Locate the cell with the specified text and output its (x, y) center coordinate. 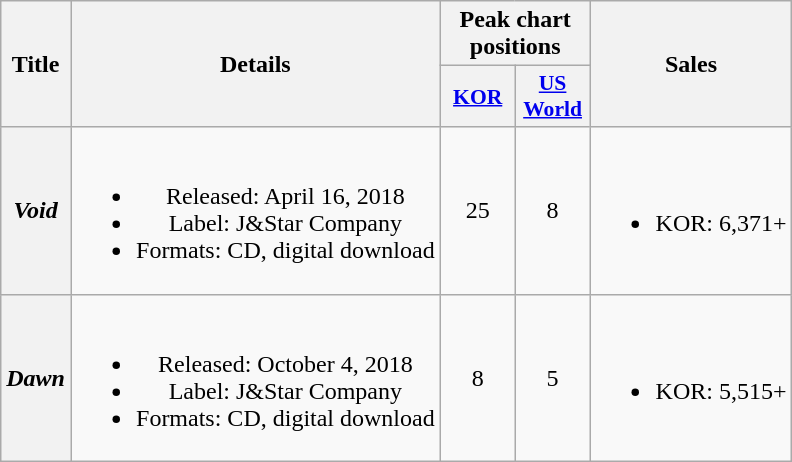
KOR: 6,371+ (691, 210)
Details (255, 64)
25 (478, 210)
Released: April 16, 2018Label: J&Star CompanyFormats: CD, digital download (255, 210)
Released: October 4, 2018Label: J&Star CompanyFormats: CD, digital download (255, 378)
US World (552, 96)
Dawn (36, 378)
Title (36, 64)
5 (552, 378)
Void (36, 210)
Sales (691, 64)
Peak chart positions (515, 34)
KOR (478, 96)
KOR: 5,515+ (691, 378)
